Provide the [X, Y] coordinate of the cell's center where the given text is located.  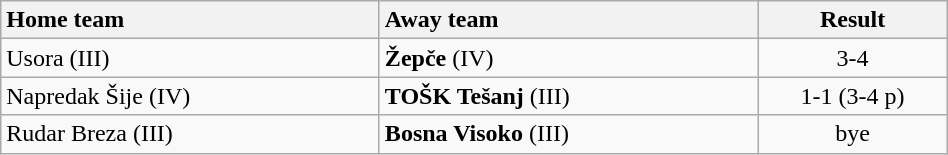
Napredak Šije (IV) [190, 96]
Usora (III) [190, 58]
bye [852, 134]
3-4 [852, 58]
Rudar Breza (III) [190, 134]
Bosna Visoko (III) [568, 134]
1-1 (3-4 p) [852, 96]
Home team [190, 20]
Result [852, 20]
Žepče (IV) [568, 58]
Away team [568, 20]
TOŠK Tešanj (III) [568, 96]
